For the text-containing cell, return its midpoint in [X, Y] coordinate format. 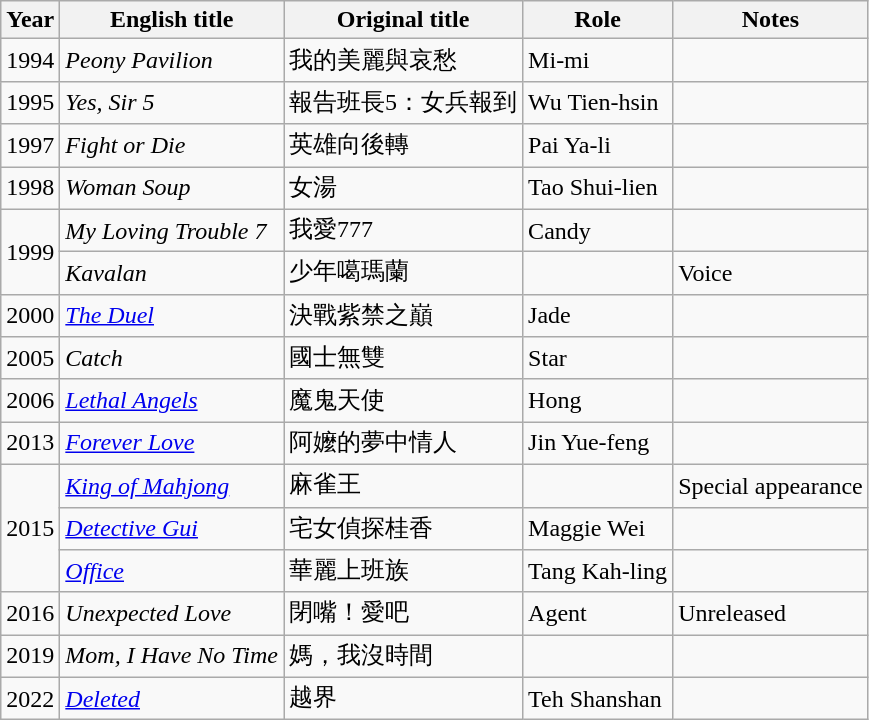
Forever Love [172, 444]
報告班長5：女兵報到 [404, 102]
Yes, Sir 5 [172, 102]
Maggie Wei [598, 528]
1995 [30, 102]
King of Mahjong [172, 486]
媽，我沒時間 [404, 656]
女湯 [404, 188]
Mi-mi [598, 60]
1997 [30, 146]
Unreleased [771, 614]
Tao Shui-lien [598, 188]
The Duel [172, 316]
1994 [30, 60]
Jin Yue-feng [598, 444]
1999 [30, 252]
決戰紫禁之巔 [404, 316]
English title [172, 20]
Original title [404, 20]
阿嬤的夢中情人 [404, 444]
Fight or Die [172, 146]
2019 [30, 656]
Office [172, 572]
宅女偵探桂香 [404, 528]
我的美麗與哀愁 [404, 60]
Agent [598, 614]
Pai Ya-li [598, 146]
Detective Gui [172, 528]
2013 [30, 444]
Catch [172, 358]
Special appearance [771, 486]
Kavalan [172, 274]
Candy [598, 230]
Wu Tien-hsin [598, 102]
英雄向後轉 [404, 146]
1998 [30, 188]
少年噶瑪蘭 [404, 274]
Role [598, 20]
Notes [771, 20]
國士無雙 [404, 358]
Unexpected Love [172, 614]
Hong [598, 400]
2022 [30, 698]
Jade [598, 316]
Teh Shanshan [598, 698]
Tang Kah-ling [598, 572]
閉嘴！愛吧 [404, 614]
我愛777 [404, 230]
2006 [30, 400]
Woman Soup [172, 188]
Mom, I Have No Time [172, 656]
2000 [30, 316]
魔鬼天使 [404, 400]
Voice [771, 274]
My Loving Trouble 7 [172, 230]
2015 [30, 528]
麻雀王 [404, 486]
Lethal Angels [172, 400]
2005 [30, 358]
2016 [30, 614]
華麗上班族 [404, 572]
Deleted [172, 698]
Year [30, 20]
Peony Pavilion [172, 60]
越界 [404, 698]
Star [598, 358]
